Provide the (X, Y) coordinate of the cell's center where the given text is located.  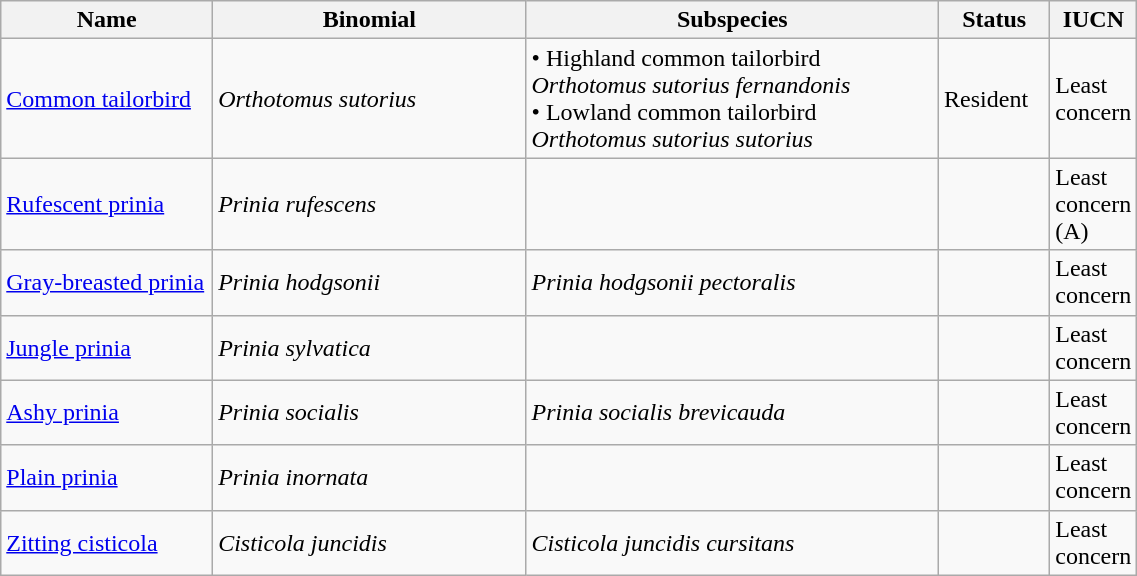
Orthotomus sutorius (370, 98)
Binomial (370, 20)
Prinia hodgsonii pectoralis (732, 282)
Ashy prinia (107, 412)
Plain prinia (107, 478)
Common tailorbird (107, 98)
Name (107, 20)
Prinia sylvatica (370, 348)
Prinia rufescens (370, 204)
Resident (994, 98)
Subspecies (732, 20)
Prinia hodgsonii (370, 282)
Cisticola juncidis (370, 542)
Least concern(A) (1094, 204)
Rufescent prinia (107, 204)
• Highland common tailorbirdOrthotomus sutorius fernandonis• Lowland common tailorbirdOrthotomus sutorius sutorius (732, 98)
Prinia socialis (370, 412)
Gray-breasted prinia (107, 282)
Status (994, 20)
Cisticola juncidis cursitans (732, 542)
IUCN (1094, 20)
Jungle prinia (107, 348)
Prinia socialis brevicauda (732, 412)
Zitting cisticola (107, 542)
Prinia inornata (370, 478)
